Scan for the cell matching the given text and deliver its (X, Y) coordinate at center. 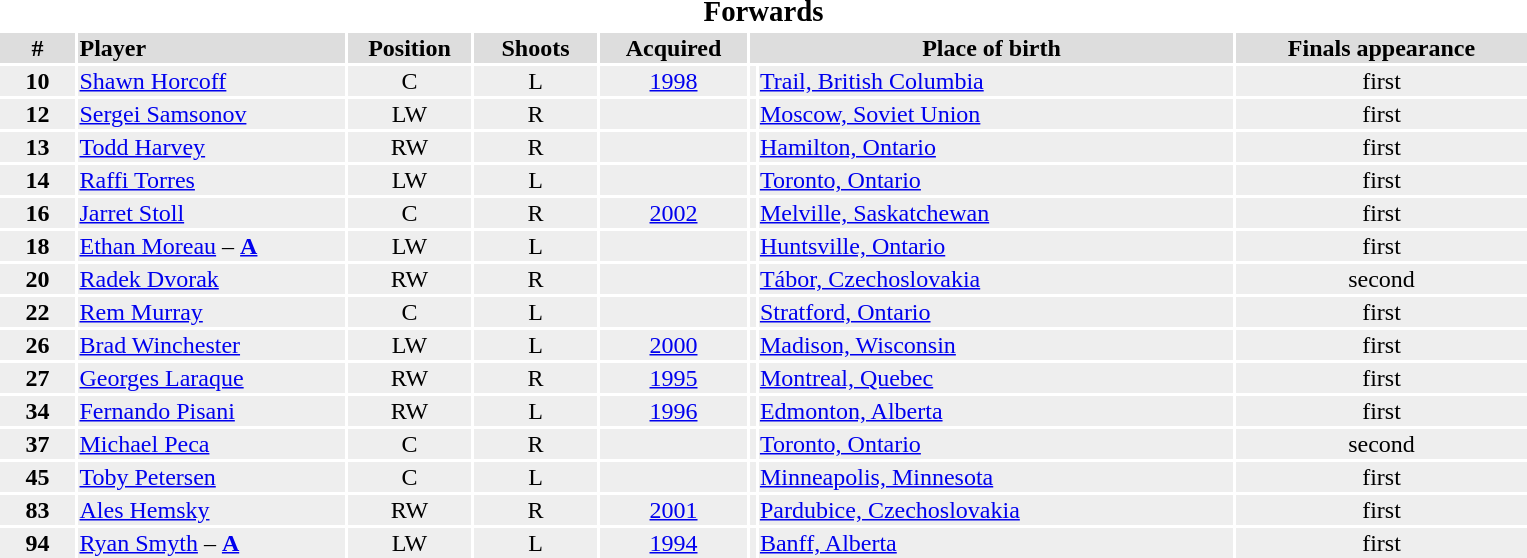
Montreal, Quebec (996, 378)
Ethan Moreau – A (212, 246)
Huntsville, Ontario (996, 246)
Position (410, 48)
Brad Winchester (212, 345)
Shawn Horcoff (212, 81)
20 (38, 279)
1998 (674, 81)
Radek Dvorak (212, 279)
Sergei Samsonov (212, 114)
Rem Murray (212, 312)
Hamilton, Ontario (996, 147)
Pardubice, Czechoslovakia (996, 510)
Raffi Torres (212, 180)
16 (38, 213)
Jarret Stoll (212, 213)
1994 (674, 543)
18 (38, 246)
Melville, Saskatchewan (996, 213)
27 (38, 378)
Moscow, Soviet Union (996, 114)
# (38, 48)
2000 (674, 345)
12 (38, 114)
Stratford, Ontario (996, 312)
Player (212, 48)
22 (38, 312)
Shoots (536, 48)
Ryan Smyth – A (212, 543)
Acquired (674, 48)
Banff, Alberta (996, 543)
Trail, British Columbia (996, 81)
Minneapolis, Minnesota (996, 477)
Ales Hemsky (212, 510)
14 (38, 180)
34 (38, 411)
94 (38, 543)
83 (38, 510)
Edmonton, Alberta (996, 411)
37 (38, 444)
Finals appearance (1382, 48)
1996 (674, 411)
Todd Harvey (212, 147)
1995 (674, 378)
45 (38, 477)
2001 (674, 510)
10 (38, 81)
Toby Petersen (212, 477)
Madison, Wisconsin (996, 345)
26 (38, 345)
Tábor, Czechoslovakia (996, 279)
2002 (674, 213)
Fernando Pisani (212, 411)
Georges Laraque (212, 378)
Michael Peca (212, 444)
13 (38, 147)
Place of birth (992, 48)
